Provide the (x, y) coordinate of the cell's center where the given text is located.  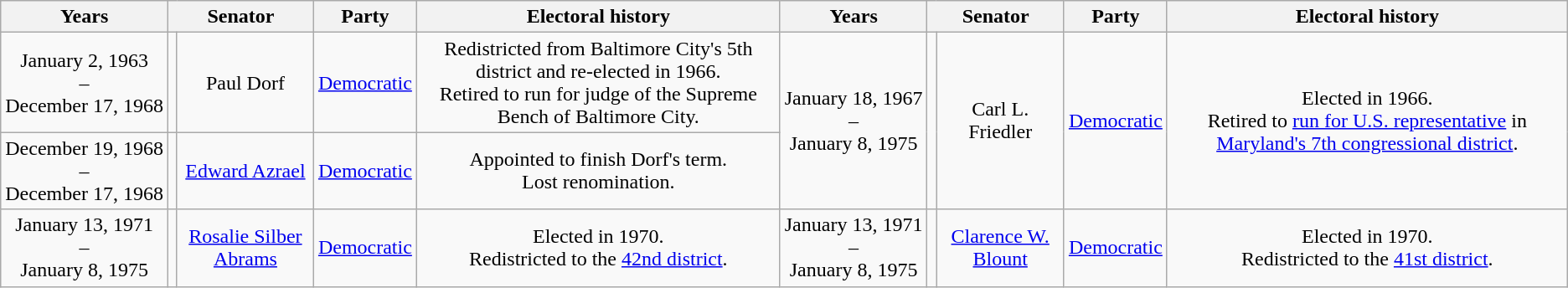
Carl L. Friedler (1000, 121)
January 18, 1967–January 8, 1975 (854, 121)
Elected in 1966.Retired to run for U.S. representative in Maryland's 7th congressional district. (1367, 121)
Rosalie Silber Abrams (245, 248)
Paul Dorf (245, 82)
Edward Azrael (245, 171)
December 19, 1968–December 17, 1968 (85, 171)
Redistricted from Baltimore City's 5th district and re-elected in 1966.Retired to run for judge of the Supreme Bench of Baltimore City. (598, 82)
Clarence W. Blount (1000, 248)
Elected in 1970.Redistricted to the 41st district. (1367, 248)
Elected in 1970.Redistricted to the 42nd district. (598, 248)
January 2, 1963–December 17, 1968 (85, 82)
Appointed to finish Dorf's term.Lost renomination. (598, 171)
